Output the [X, Y] coordinate of the center of the cell containing the given text.  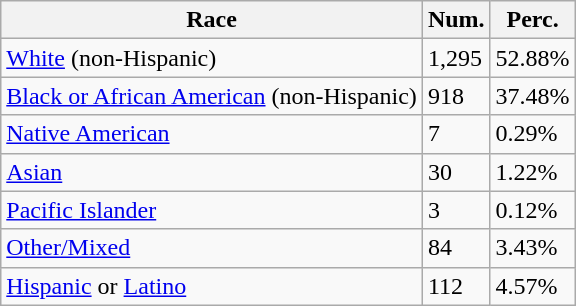
Black or African American (non-Hispanic) [212, 96]
Other/Mixed [212, 248]
3.43% [532, 248]
112 [456, 286]
1.22% [532, 172]
0.29% [532, 134]
Native American [212, 134]
Asian [212, 172]
0.12% [532, 210]
White (non-Hispanic) [212, 58]
1,295 [456, 58]
Num. [456, 20]
7 [456, 134]
Pacific Islander [212, 210]
Race [212, 20]
Hispanic or Latino [212, 286]
918 [456, 96]
30 [456, 172]
37.48% [532, 96]
84 [456, 248]
4.57% [532, 286]
Perc. [532, 20]
3 [456, 210]
52.88% [532, 58]
